From the cell containing the given text, extract its center point as [x, y] coordinate. 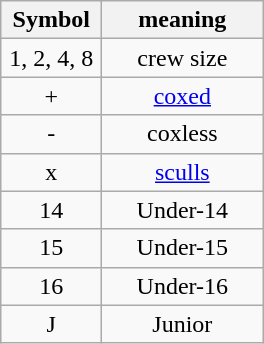
Junior [182, 324]
coxed [182, 96]
sculls [182, 172]
1, 2, 4, 8 [52, 58]
+ [52, 96]
x [52, 172]
Under-16 [182, 286]
crew size [182, 58]
Symbol [52, 20]
Under-14 [182, 210]
J [52, 324]
Under-15 [182, 248]
15 [52, 248]
- [52, 134]
coxless [182, 134]
16 [52, 286]
14 [52, 210]
meaning [182, 20]
